Scan for the cell matching the given text and deliver its [X, Y] coordinate at center. 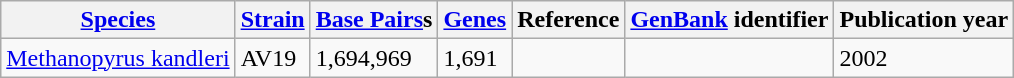
Reference [568, 20]
Base Pairss [374, 20]
GenBank identifier [730, 20]
Species [118, 20]
Strain [272, 20]
Publication year [924, 20]
Methanopyrus kandleri [118, 58]
1,694,969 [374, 58]
1,691 [475, 58]
Genes [475, 20]
AV19 [272, 58]
2002 [924, 58]
